Determine the (x, y) coordinate at the center of the cell enclosing the given text.  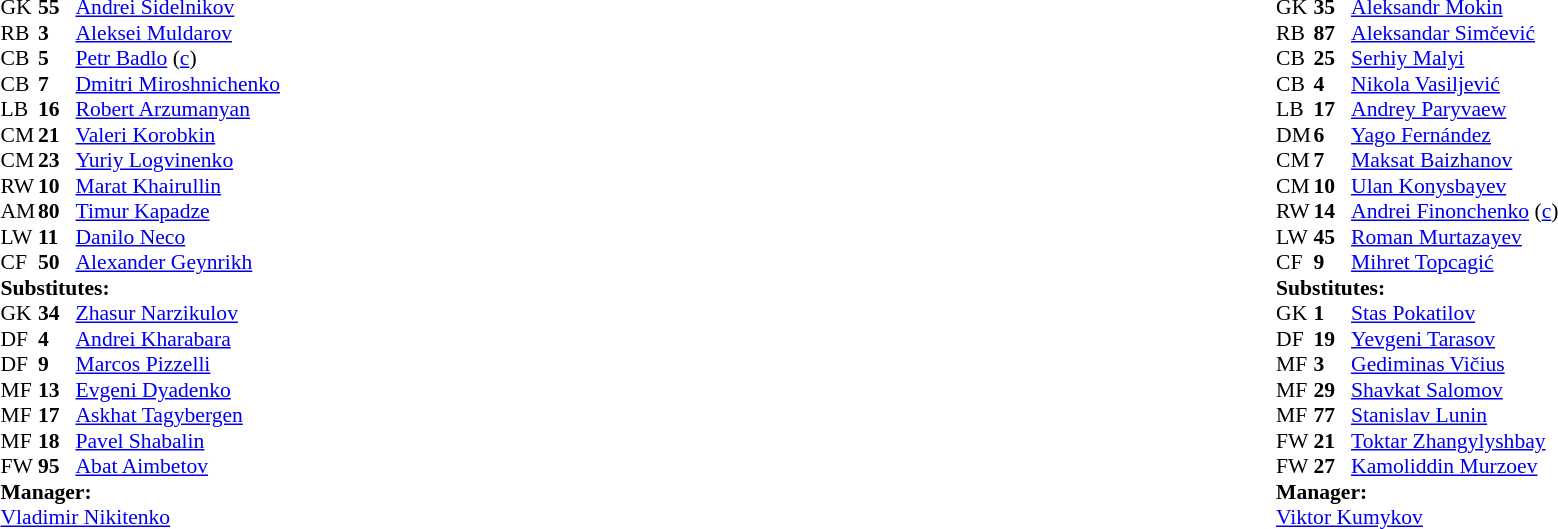
Aleksandar Simčević (1454, 33)
18 (57, 441)
Andrei Finonchenko (c) (1454, 211)
45 (1333, 237)
Andrei Kharabara (178, 339)
Dmitri Miroshnichenko (178, 84)
27 (1333, 467)
Mihret Topcagić (1454, 263)
19 (1333, 339)
Askhat Tagybergen (178, 415)
DM (1295, 135)
Shavkat Salomov (1454, 390)
77 (1333, 415)
Evgeni Dyadenko (178, 390)
Kamoliddin Murzoev (1454, 467)
29 (1333, 390)
25 (1333, 59)
Ulan Konysbayev (1454, 186)
Abat Aimbetov (178, 467)
Marat Khairullin (178, 186)
Marcos Pizzelli (178, 365)
Stas Pokatilov (1454, 313)
Zhasur Narzikulov (178, 313)
14 (1333, 211)
Nikola Vasiljević (1454, 84)
Yago Fernández (1454, 135)
87 (1333, 33)
AM (19, 211)
23 (57, 161)
11 (57, 237)
34 (57, 313)
Pavel Shabalin (178, 441)
Valeri Korobkin (178, 135)
16 (57, 109)
Timur Kapadze (178, 211)
50 (57, 263)
Stanislav Lunin (1454, 415)
Gediminas Vičius (1454, 365)
1 (1333, 313)
Danilo Neco (178, 237)
Yuriy Logvinenko (178, 161)
Andrey Paryvaew (1454, 109)
95 (57, 467)
Serhiy Malyi (1454, 59)
Robert Arzumanyan (178, 109)
Alexander Geynrikh (178, 263)
13 (57, 390)
Petr Badlo (c) (178, 59)
Roman Murtazayev (1454, 237)
80 (57, 211)
5 (57, 59)
Maksat Baizhanov (1454, 161)
Aleksei Muldarov (178, 33)
Toktar Zhangylyshbay (1454, 441)
Yevgeni Tarasov (1454, 339)
6 (1333, 135)
